Scan for the cell matching the given text and deliver its (X, Y) coordinate at center. 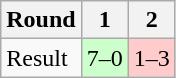
Round (41, 20)
7–0 (104, 58)
Result (41, 58)
1 (104, 20)
2 (152, 20)
1–3 (152, 58)
